Provide the (x, y) coordinate of the cell's center where the given text is located.  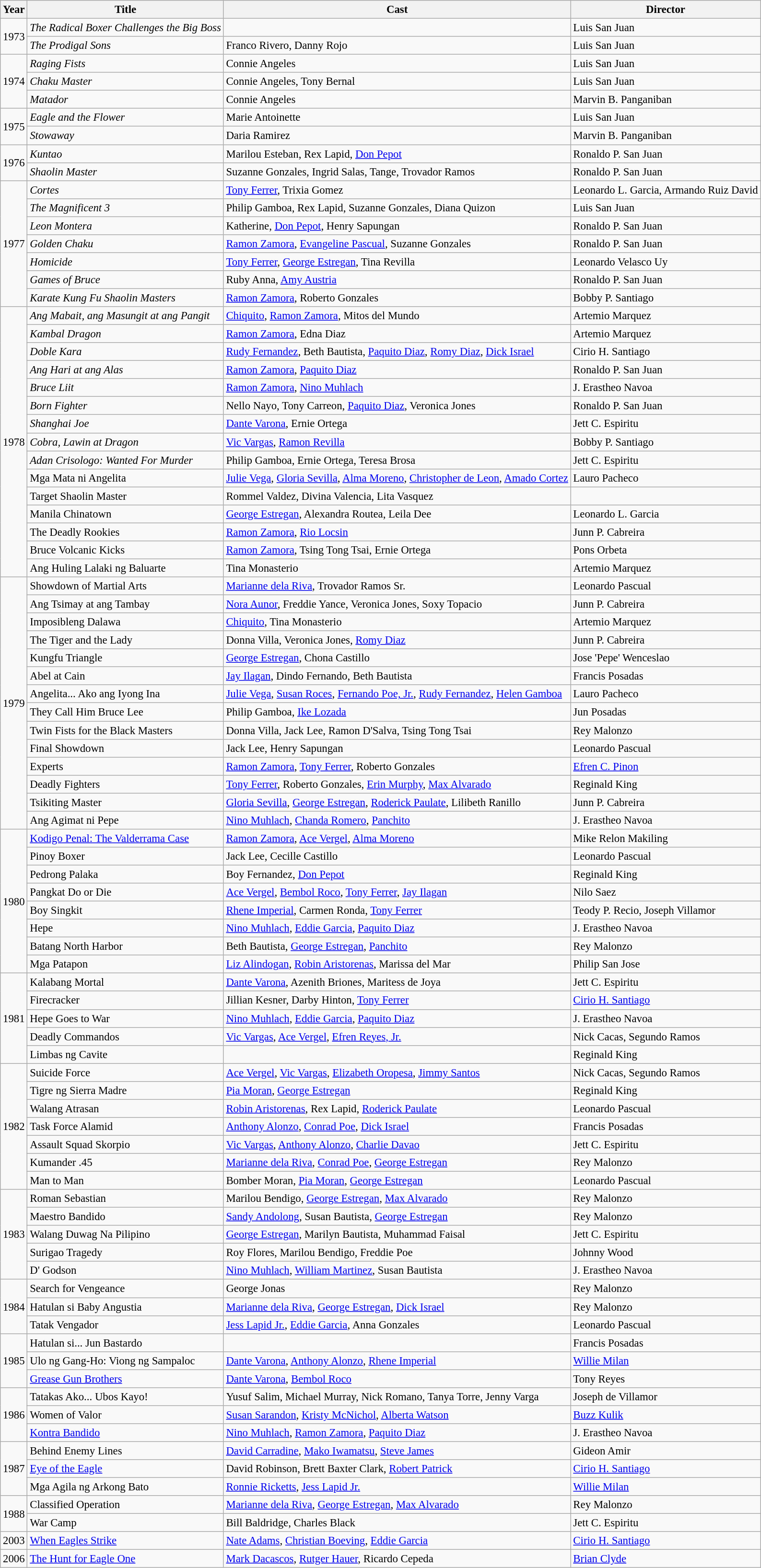
1979 (14, 703)
Hatulan si... Jun Bastardo (126, 1343)
Director (666, 10)
Philip Gamboa, Ike Lozada (397, 712)
Boy Fernandez, Don Pepot (397, 874)
Brian Clyde (666, 1559)
Ramon Zamora, Paquito Diaz (397, 370)
Chiquito, Ramon Zamora, Mitos del Mundo (397, 316)
Rhene Imperial, Carmen Ronda, Tony Ferrer (397, 911)
David Carradine, Mako Iwamatsu, Steve James (397, 1451)
Kuntao (126, 154)
Tatak Vengador (126, 1325)
Vic Vargas, Anthony Alonzo, Charlie Davao (397, 1144)
Dante Varona, Ernie Ortega (397, 424)
Cast (397, 10)
Jun Posadas (666, 712)
Title (126, 10)
Kontra Bandido (126, 1433)
Bill Baldridge, Charles Black (397, 1523)
Ramon Zamora, Edna Diaz (397, 334)
Surigao Tragedy (126, 1253)
Marianne dela Riva, Trovador Ramos Sr. (397, 586)
Ruby Anna, Amy Austria (397, 280)
Showdown of Martial Arts (126, 586)
Bomber Moran, Pia Moran, George Estregan (397, 1181)
Kungfu Triangle (126, 658)
1983 (14, 1234)
1982 (14, 1126)
David Robinson, Brett Baxter Clark, Robert Patrick (397, 1469)
Year (14, 10)
Hepe (126, 928)
Maestro Bandido (126, 1217)
1987 (14, 1468)
Marianne dela Riva, George Estregan, Dick Israel (397, 1307)
Nino Muhlach, William Martinez, Susan Bautista (397, 1270)
Doble Kara (126, 352)
1978 (14, 442)
Nino Muhlach, Chanda Romero, Panchito (397, 820)
Bruce Volcanic Kicks (126, 550)
Johnny Wood (666, 1253)
Yusuf Salim, Michael Murray, Nick Romano, Tanya Torre, Jenny Varga (397, 1397)
Donna Villa, Jack Lee, Ramon D'Salva, Tsing Tong Tsai (397, 730)
Assault Squad Skorpio (126, 1144)
Rommel Valdez, Divina Valencia, Lita Vasquez (397, 496)
Kambal Dragon (126, 334)
Dante Varona, Bembol Roco (397, 1379)
George Estregan, Marilyn Bautista, Muhammad Faisal (397, 1234)
Leonardo L. Garcia (666, 514)
Anthony Alonzo, Conrad Poe, Dick Israel (397, 1127)
Tony Reyes (666, 1379)
1974 (14, 81)
Pedrong Palaka (126, 874)
Marilou Bendigo, George Estregan, Max Alvarado (397, 1199)
Buzz Kulik (666, 1415)
Roman Sebastian (126, 1199)
Marilou Esteban, Rex Lapid, Don Pepot (397, 154)
Joseph de Villamor (666, 1397)
Tsikiting Master (126, 802)
Adan Crisologo: Wanted For Murder (126, 460)
Cobra, Lawin at Dragon (126, 442)
George Jonas (397, 1289)
Batang North Harbor (126, 946)
Jillian Kesner, Darby Hinton, Tony Ferrer (397, 1001)
Tina Monasterio (397, 568)
Ace Vergel, Bembol Roco, Tony Ferrer, Jay Ilagan (397, 892)
Tigre ng Sierra Madre (126, 1091)
Rudy Fernandez, Beth Bautista, Paquito Diaz, Romy Diaz, Dick Israel (397, 352)
Raging Fists (126, 64)
Leon Montera (126, 226)
Vic Vargas, Ramon Revilla (397, 442)
Walang Atrasan (126, 1108)
The Tiger and the Lady (126, 640)
1986 (14, 1415)
Twin Fists for the Black Masters (126, 730)
Vic Vargas, Ace Vergel, Efren Reyes, Jr. (397, 1037)
Eye of the Eagle (126, 1469)
1988 (14, 1513)
George Estregan, Alexandra Routea, Leila Dee (397, 514)
Ramon Zamora, Nino Muhlach (397, 388)
Liz Alindogan, Robin Aristorenas, Marissa del Mar (397, 964)
Suzanne Gonzales, Ingrid Salas, Tange, Trovador Ramos (397, 172)
Nino Muhlach, Ramon Zamora, Paquito Diaz (397, 1433)
1984 (14, 1306)
Philip San Jose (666, 964)
Gideon Amir (666, 1451)
Mga Agila ng Arkong Bato (126, 1487)
Pons Orbeta (666, 550)
Beth Bautista, George Estregan, Panchito (397, 946)
1976 (14, 163)
Kodigo Penal: The Valderrama Case (126, 838)
Search for Vengeance (126, 1289)
Ramon Zamora, Tsing Tong Tsai, Ernie Ortega (397, 550)
Leonardo L. Garcia, Armando Ruiz David (666, 190)
The Hunt for Eagle One (126, 1559)
Leonardo Velasco Uy (666, 262)
Ramon Zamora, Evangeline Pascual, Suzanne Gonzales (397, 244)
Kalabang Mortal (126, 982)
Stowaway (126, 136)
Sandy Andolong, Susan Bautista, George Estregan (397, 1217)
Marianne dela Riva, Conrad Poe, George Estregan (397, 1163)
Philip Gamboa, Rex Lapid, Suzanne Gonzales, Diana Quizon (397, 208)
1975 (14, 127)
Manila Chinatown (126, 514)
Task Force Alamid (126, 1127)
Limbas ng Cavite (126, 1054)
Nora Aunor, Freddie Yance, Veronica Jones, Soxy Topacio (397, 604)
Shaolin Master (126, 172)
Jess Lapid Jr., Eddie Garcia, Anna Gonzales (397, 1325)
Nilo Saez (666, 892)
Jose 'Pepe' Wenceslao (666, 658)
Mga Mata ni Angelita (126, 478)
Matador (126, 100)
Franco Rivero, Danny Rojo (397, 46)
Katherine, Don Pepot, Henry Sapungan (397, 226)
Ang Tsimay at ang Tambay (126, 604)
Pia Moran, George Estregan (397, 1091)
Jay Ilagan, Dindo Fernando, Beth Bautista (397, 676)
George Estregan, Chona Castillo (397, 658)
Dante Varona, Azenith Briones, Maritess de Joya (397, 982)
The Deadly Rookies (126, 532)
Eagle and the Flower (126, 117)
They Call Him Bruce Lee (126, 712)
Women of Valor (126, 1415)
1977 (14, 243)
Nate Adams, Christian Boeving, Eddie Garcia (397, 1541)
Walang Duwag Na Pilipino (126, 1234)
Angelita... Ako ang Iyong Ina (126, 694)
The Radical Boxer Challenges the Big Boss (126, 28)
Deadly Commandos (126, 1037)
Boy Singkit (126, 911)
Tatakas Ako... Ubos Kayo! (126, 1397)
The Prodigal Sons (126, 46)
Ramon Zamora, Tony Ferrer, Roberto Gonzales (397, 766)
Jack Lee, Cecille Castillo (397, 856)
Golden Chaku (126, 244)
Abel at Cain (126, 676)
Daria Ramirez (397, 136)
The Magnificent 3 (126, 208)
Tony Ferrer, Roberto Gonzales, Erin Murphy, Max Alvarado (397, 784)
Ramon Zamora, Rio Locsin (397, 532)
Games of Bruce (126, 280)
Pinoy Boxer (126, 856)
Firecracker (126, 1001)
Classified Operation (126, 1505)
Bruce Liit (126, 388)
2003 (14, 1541)
Cortes (126, 190)
Marianne dela Riva, George Estregan, Max Alvarado (397, 1505)
Chiquito, Tina Monasterio (397, 622)
Ang Hari at ang Alas (126, 370)
Julie Vega, Gloria Sevilla, Alma Moreno, Christopher de Leon, Amado Cortez (397, 478)
Mga Patapon (126, 964)
Gloria Sevilla, George Estregan, Roderick Paulate, Lilibeth Ranillo (397, 802)
When Eagles Strike (126, 1541)
Donna Villa, Veronica Jones, Romy Diaz (397, 640)
Shanghai Joe (126, 424)
Marie Antoinette (397, 117)
Ace Vergel, Vic Vargas, Elizabeth Oropesa, Jimmy Santos (397, 1072)
Mike Relon Makiling (666, 838)
Ulo ng Gang-Ho: Viong ng Sampaloc (126, 1360)
Roy Flores, Marilou Bendigo, Freddie Poe (397, 1253)
Target Shaolin Master (126, 496)
Man to Man (126, 1181)
Julie Vega, Susan Roces, Fernando Poe, Jr., Rudy Fernandez, Helen Gamboa (397, 694)
Karate Kung Fu Shaolin Masters (126, 298)
Grease Gun Brothers (126, 1379)
Ramon Zamora, Ace Vergel, Alma Moreno (397, 838)
Born Fighter (126, 406)
Ang Agimat ni Pepe (126, 820)
Suicide Force (126, 1072)
Ang Mabait, ang Masungit at ang Pangit (126, 316)
1980 (14, 901)
Kumander .45 (126, 1163)
Teody P. Recio, Joseph Villamor (666, 911)
1973 (14, 36)
1981 (14, 1018)
Imposibleng Dalawa (126, 622)
Philip Gamboa, Ernie Ortega, Teresa Brosa (397, 460)
1985 (14, 1361)
Deadly Fighters (126, 784)
Final Showdown (126, 748)
Experts (126, 766)
Mark Dacascos, Rutger Hauer, Ricardo Cepeda (397, 1559)
Behind Enemy Lines (126, 1451)
Pangkat Do or Die (126, 892)
Ang Huling Lalaki ng Baluarte (126, 568)
Connie Angeles, Tony Bernal (397, 81)
Ronnie Ricketts, Jess Lapid Jr. (397, 1487)
Jack Lee, Henry Sapungan (397, 748)
Dante Varona, Anthony Alonzo, Rhene Imperial (397, 1360)
Tony Ferrer, George Estregan, Tina Revilla (397, 262)
Ramon Zamora, Roberto Gonzales (397, 298)
2006 (14, 1559)
Hatulan si Baby Angustia (126, 1307)
War Camp (126, 1523)
Robin Aristorenas, Rex Lapid, Roderick Paulate (397, 1108)
Nello Nayo, Tony Carreon, Paquito Diaz, Veronica Jones (397, 406)
Hepe Goes to War (126, 1018)
Susan Sarandon, Kristy McNichol, Alberta Watson (397, 1415)
Efren C. Pinon (666, 766)
D' Godson (126, 1270)
Chaku Master (126, 81)
Tony Ferrer, Trixia Gomez (397, 190)
Homicide (126, 262)
